Return the [X, Y] coordinate for the center point of the cell that contains the specified text.  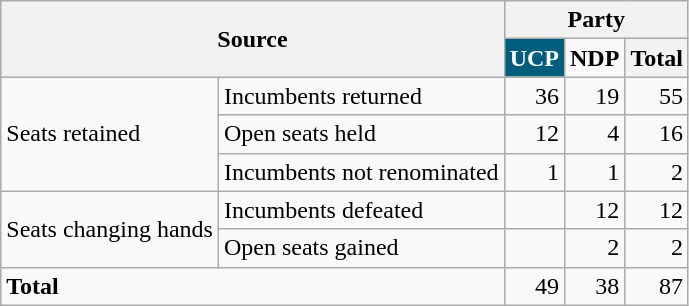
UCP [534, 58]
38 [594, 286]
Open seats held [361, 134]
Seats retained [110, 134]
Incumbents returned [361, 96]
55 [657, 96]
Incumbents not renominated [361, 172]
Party [596, 20]
Incumbents defeated [361, 210]
49 [534, 286]
Seats changing hands [110, 229]
NDP [594, 58]
4 [594, 134]
Source [252, 39]
87 [657, 286]
36 [534, 96]
19 [594, 96]
Open seats gained [361, 248]
16 [657, 134]
